Return [X, Y] of the center of cell containing provided text 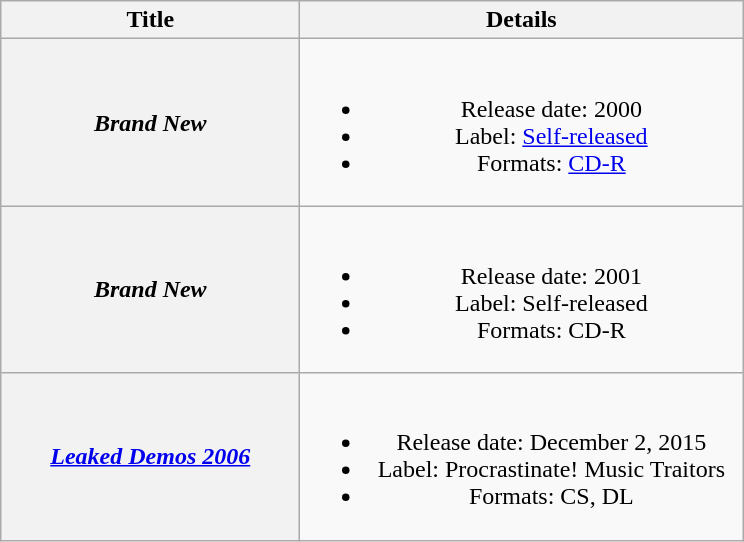
Release date: 2001Label: Self-releasedFormats: CD-R [522, 290]
Details [522, 20]
Leaked Demos 2006 [150, 456]
Title [150, 20]
Release date: 2000Label: Self-releasedFormats: CD-R [522, 122]
Release date: December 2, 2015Label: Procrastinate! Music TraitorsFormats: CS, DL [522, 456]
